Identify which cell holds the provided text, then report its (X, Y) central coordinate. 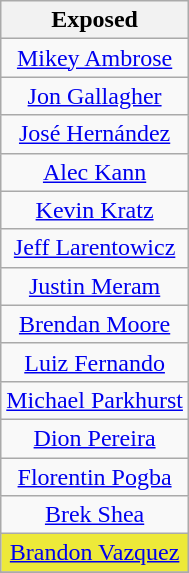
Kevin Kratz (95, 210)
Exposed (95, 20)
Brek Shea (95, 515)
Dion Pereira (95, 438)
Florentin Pogba (95, 477)
José Hernández (95, 134)
Mikey Ambrose (95, 58)
Michael Parkhurst (95, 400)
Alec Kann (95, 172)
Jeff Larentowicz (95, 248)
Brendan Moore (95, 324)
Justin Meram (95, 286)
Jon Gallagher (95, 96)
Brandon Vazquez (95, 553)
Luiz Fernando (95, 362)
